Determine the (x, y) coordinate at the center of the cell enclosing the given text.  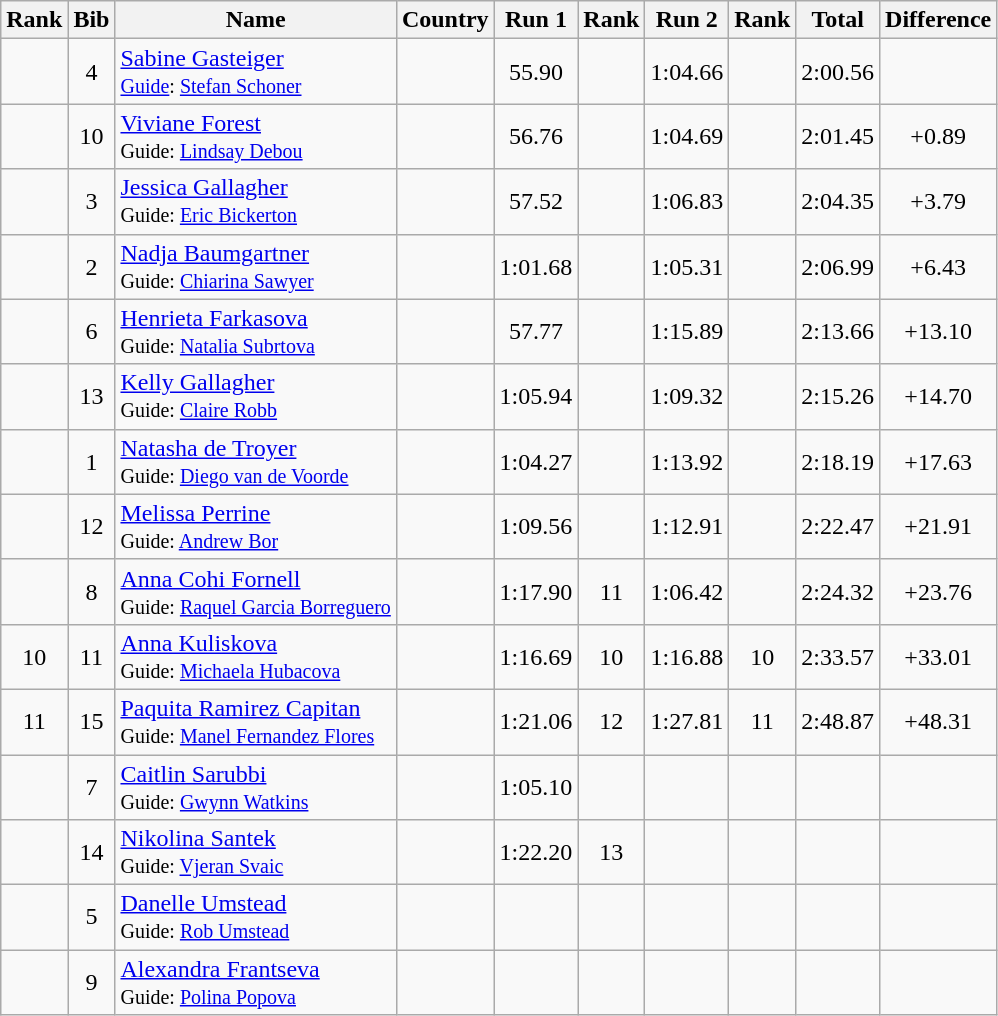
1:05.31 (687, 266)
Nadja BaumgartnerGuide: Chiarina Sawyer (256, 266)
2:06.99 (838, 266)
1:04.27 (536, 462)
1:06.83 (687, 202)
1:15.89 (687, 332)
+0.89 (938, 136)
1 (92, 462)
1:01.68 (536, 266)
1:16.88 (687, 656)
Alexandra FrantsevaGuide: Polina Popova (256, 982)
+17.63 (938, 462)
+6.43 (938, 266)
Run 2 (687, 20)
Anna KuliskovaGuide: Michaela Hubacova (256, 656)
15 (92, 722)
2:00.56 (838, 72)
+48.31 (938, 722)
+21.91 (938, 526)
Name (256, 20)
2:01.45 (838, 136)
1:16.69 (536, 656)
5 (92, 918)
Henrieta FarkasovaGuide: Natalia Subrtova (256, 332)
+14.70 (938, 396)
6 (92, 332)
1:04.66 (687, 72)
14 (92, 852)
2:13.66 (838, 332)
Paquita Ramirez CapitanGuide: Manel Fernandez Flores (256, 722)
2:15.26 (838, 396)
1:17.90 (536, 592)
Melissa PerrineGuide: Andrew Bor (256, 526)
1:05.10 (536, 786)
1:12.91 (687, 526)
2:24.32 (838, 592)
Caitlin SarubbiGuide: Gwynn Watkins (256, 786)
56.76 (536, 136)
Bib (92, 20)
1:13.92 (687, 462)
7 (92, 786)
1:09.32 (687, 396)
Viviane ForestGuide: Lindsay Debou (256, 136)
2:18.19 (838, 462)
Country (445, 20)
Anna Cohi FornellGuide: Raquel Garcia Borreguero (256, 592)
+33.01 (938, 656)
1:09.56 (536, 526)
4 (92, 72)
Difference (938, 20)
2:22.47 (838, 526)
2 (92, 266)
Sabine GasteigerGuide: Stefan Schoner (256, 72)
2:33.57 (838, 656)
1:21.06 (536, 722)
Nikolina SantekGuide: Vjeran Svaic (256, 852)
1:04.69 (687, 136)
55.90 (536, 72)
+23.76 (938, 592)
Jessica GallagherGuide: Eric Bickerton (256, 202)
Run 1 (536, 20)
2:04.35 (838, 202)
+3.79 (938, 202)
Total (838, 20)
8 (92, 592)
1:06.42 (687, 592)
2:48.87 (838, 722)
Kelly GallagherGuide: Claire Robb (256, 396)
+13.10 (938, 332)
Danelle UmsteadGuide: Rob Umstead (256, 918)
57.52 (536, 202)
57.77 (536, 332)
9 (92, 982)
1:05.94 (536, 396)
3 (92, 202)
1:27.81 (687, 722)
Natasha de TroyerGuide: Diego van de Voorde (256, 462)
1:22.20 (536, 852)
